Output the (x, y) coordinate of the center of the cell containing the given text.  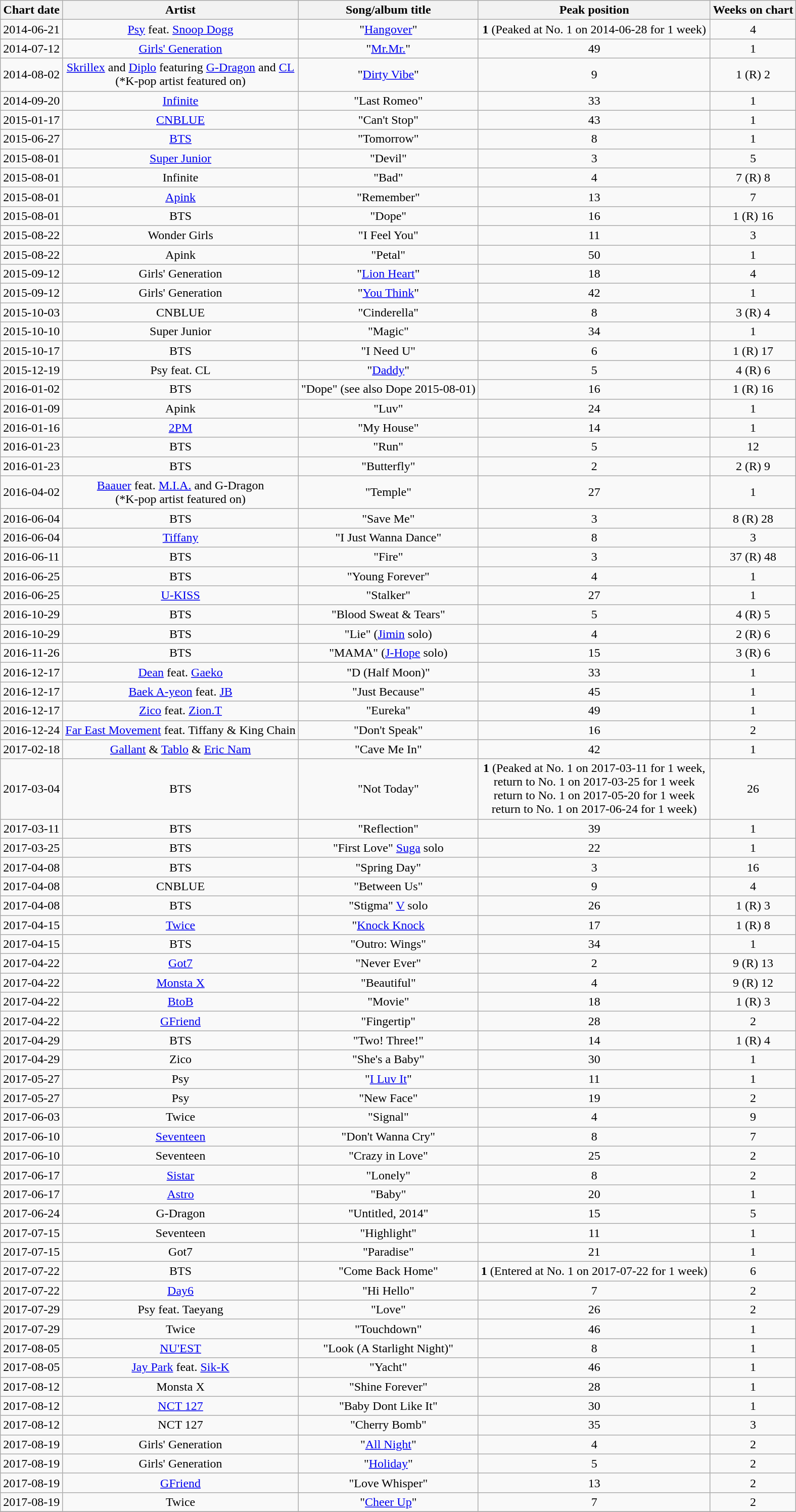
"Love" (388, 1310)
"Outro: Wings" (388, 944)
Peak position (594, 10)
"Signal" (388, 1117)
"I Luv It" (388, 1079)
"Dope" (see also Dope 2015-08-01) (388, 389)
Jay Park feat. Sik-K (181, 1367)
2016-01-02 (31, 389)
"Remember" (388, 197)
21 (594, 1252)
"Devil" (388, 158)
"Paradise" (388, 1252)
2017-03-04 (31, 789)
Song/album title (388, 10)
Far East Movement feat. Tiffany & King Chain (181, 730)
2014-07-12 (31, 49)
"Stigma" V solo (388, 905)
Zico feat. Zion.T (181, 711)
"Yacht" (388, 1367)
2017-06-24 (31, 1213)
U-KISS (181, 595)
2016-01-09 (31, 408)
"D (Half Moon)" (388, 672)
"Luv" (388, 408)
"Cinderella" (388, 312)
"Fire" (388, 557)
Chart date (31, 10)
"Dope" (388, 216)
"Cheer Up" (388, 1502)
9 (R) 12 (753, 983)
20 (594, 1194)
"Not Today" (388, 789)
"Mr.Mr." (388, 49)
2015-10-03 (31, 312)
1 (Entered at No. 1 on 2017-07-22 for 1 week) (594, 1271)
"Just Because" (388, 692)
"I Just Wanna Dance" (388, 537)
2016-01-16 (31, 428)
2015-10-10 (31, 332)
Psy feat. CL (181, 370)
"Highlight" (388, 1233)
"Fingertip" (388, 1021)
Psy feat. Taeyang (181, 1310)
3 (R) 6 (753, 653)
"Shine Forever" (388, 1387)
4 (R) 6 (753, 370)
43 (594, 120)
Skrillex and Diplo featuring G-Dragon and CL(*K-pop artist featured on) (181, 75)
"Love Whisper" (388, 1483)
2015-10-17 (31, 351)
3 (R) 4 (753, 312)
1 (R) 8 (753, 925)
8 (R) 28 (753, 518)
2014-09-20 (31, 101)
"Hi Hello" (388, 1291)
1 (R) 2 (753, 75)
4 (R) 5 (753, 615)
7 (R) 8 (753, 177)
22 (594, 848)
1 (Peaked at No. 1 on 2014-06-28 for 1 week) (594, 29)
G-Dragon (181, 1213)
"I Feel You" (388, 235)
"Lion Heart" (388, 274)
"Butterfly" (388, 466)
Baauer feat. M.I.A. and G-Dragon(*K-pop artist featured on) (181, 492)
"Petal" (388, 254)
Sistar (181, 1175)
"Between Us" (388, 886)
19 (594, 1098)
2016-06-11 (31, 557)
"She's a Baby" (388, 1060)
"Lie" (Jimin solo) (388, 634)
Day6 (181, 1291)
39 (594, 829)
1 (R) 17 (753, 351)
"Cave Me In" (388, 749)
"Bad" (388, 177)
"Baby Dont Like It" (388, 1406)
"Eureka" (388, 711)
35 (594, 1425)
"Look (A Starlight Night)" (388, 1348)
"Dirty Vibe" (388, 75)
Astro (181, 1194)
"You Think" (388, 293)
Psy feat. Snoop Dogg (181, 29)
37 (R) 48 (753, 557)
2 (R) 6 (753, 634)
2015-12-19 (31, 370)
"Save Me" (388, 518)
"Spring Day" (388, 867)
"My House" (388, 428)
25 (594, 1156)
50 (594, 254)
"Baby" (388, 1194)
2015-06-27 (31, 139)
"Reflection" (388, 829)
2 (R) 9 (753, 466)
Dean feat. Gaeko (181, 672)
"Magic" (388, 332)
Zico (181, 1060)
"Last Romeo" (388, 101)
"Blood Sweat & Tears" (388, 615)
2017-06-03 (31, 1117)
"Lonely" (388, 1175)
NU'EST (181, 1348)
"Touchdown" (388, 1329)
2017-03-25 (31, 848)
"New Face" (388, 1098)
1 (R) 4 (753, 1040)
24 (594, 408)
"Crazy in Love" (388, 1156)
"I Need U" (388, 351)
Artist (181, 10)
12 (753, 447)
"Hangover" (388, 29)
"Come Back Home" (388, 1271)
Wonder Girls (181, 235)
"Young Forever" (388, 576)
2016-11-26 (31, 653)
"Untitled, 2014" (388, 1213)
"First Love" Suga solo (388, 848)
Gallant & Tablo & Eric Nam (181, 749)
2015-01-17 (31, 120)
"Tomorrow" (388, 139)
"MAMA" (J-Hope solo) (388, 653)
"Never Ever" (388, 964)
"Holiday" (388, 1463)
2016-12-24 (31, 730)
2014-08-02 (31, 75)
"Stalker" (388, 595)
"Don't Wanna Cry" (388, 1136)
"Beautiful" (388, 983)
"Movie" (388, 1002)
"Don't Speak" (388, 730)
2PM (181, 428)
Tiffany (181, 537)
2016-04-02 (31, 492)
"Knock Knock (388, 925)
"Run" (388, 447)
Baek A-yeon feat. JB (181, 692)
"Daddy" (388, 370)
Weeks on chart (753, 10)
2017-03-11 (31, 829)
2017-02-18 (31, 749)
17 (594, 925)
"All Night" (388, 1444)
45 (594, 692)
9 (R) 13 (753, 964)
"Two! Three!" (388, 1040)
2014-06-21 (31, 29)
"Can't Stop" (388, 120)
"Cherry Bomb" (388, 1425)
BtoB (181, 1002)
"Temple" (388, 492)
